Detect which cell encompasses the target text, then output its (X, Y) center coordinate. 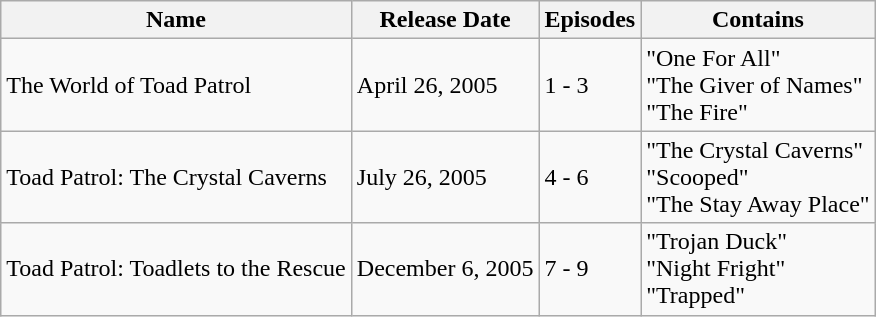
"The Crystal Caverns""Scooped""The Stay Away Place" (758, 177)
April 26, 2005 (445, 85)
"One For All""The Giver of Names""The Fire" (758, 85)
4 - 6 (590, 177)
Contains (758, 20)
7 - 9 (590, 269)
"Trojan Duck""Night Fright""Trapped" (758, 269)
Release Date (445, 20)
Name (176, 20)
1 - 3 (590, 85)
Episodes (590, 20)
The World of Toad Patrol (176, 85)
Toad Patrol: The Crystal Caverns (176, 177)
July 26, 2005 (445, 177)
December 6, 2005 (445, 269)
Toad Patrol: Toadlets to the Rescue (176, 269)
